Detect which cell encompasses the target text, then output its (X, Y) center coordinate. 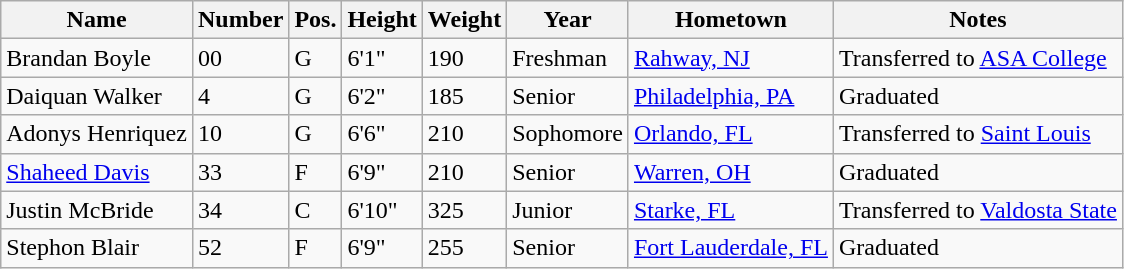
Weight (464, 20)
Orlando, FL (730, 134)
52 (240, 248)
Hometown (730, 20)
Sophomore (568, 134)
33 (240, 172)
Transferred to Valdosta State (978, 210)
6'10" (382, 210)
Height (382, 20)
10 (240, 134)
325 (464, 210)
255 (464, 248)
Freshman (568, 58)
185 (464, 96)
6'2" (382, 96)
4 (240, 96)
Name (97, 20)
Stephon Blair (97, 248)
Transferred to Saint Louis (978, 134)
6'6" (382, 134)
Pos. (316, 20)
6'1" (382, 58)
Daiquan Walker (97, 96)
34 (240, 210)
190 (464, 58)
Junior (568, 210)
C (316, 210)
Adonys Henriquez (97, 134)
00 (240, 58)
Brandan Boyle (97, 58)
Notes (978, 20)
Justin McBride (97, 210)
Fort Lauderdale, FL (730, 248)
Philadelphia, PA (730, 96)
Shaheed Davis (97, 172)
Year (568, 20)
Number (240, 20)
Rahway, NJ (730, 58)
Warren, OH (730, 172)
Starke, FL (730, 210)
Transferred to ASA College (978, 58)
